Identify which cell holds the provided text, then report its [X, Y] central coordinate. 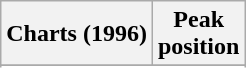
Peakposition [198, 34]
Charts (1996) [77, 34]
